Scan for the cell matching the given text and deliver its [X, Y] coordinate at center. 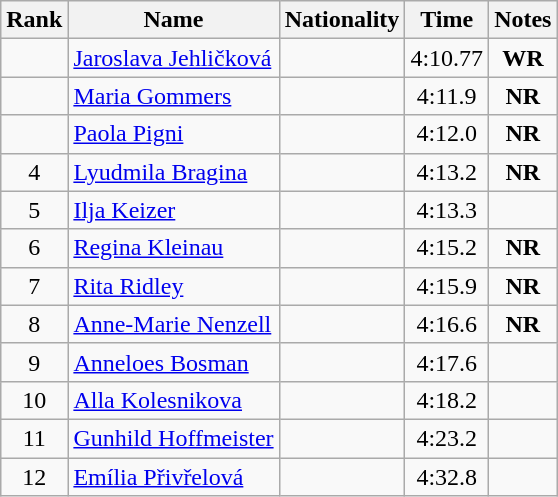
5 [34, 210]
4:13.3 [447, 210]
Gunhild Hoffmeister [174, 438]
11 [34, 438]
Nationality [342, 20]
Name [174, 20]
4:17.6 [447, 362]
Notes [523, 20]
4:18.2 [447, 400]
4:15.2 [447, 248]
6 [34, 248]
4 [34, 172]
8 [34, 324]
Ilja Keizer [174, 210]
Jaroslava Jehličková [174, 58]
4:13.2 [447, 172]
Emília Přivřelová [174, 477]
Anne-Marie Nenzell [174, 324]
4:23.2 [447, 438]
Alla Kolesnikova [174, 400]
7 [34, 286]
4:11.9 [447, 96]
WR [523, 58]
Rank [34, 20]
4:12.0 [447, 134]
9 [34, 362]
Regina Kleinau [174, 248]
4:32.8 [447, 477]
10 [34, 400]
Anneloes Bosman [174, 362]
Lyudmila Bragina [174, 172]
Paola Pigni [174, 134]
4:15.9 [447, 286]
4:10.77 [447, 58]
12 [34, 477]
Rita Ridley [174, 286]
4:16.6 [447, 324]
Time [447, 20]
Maria Gommers [174, 96]
